Output the (X, Y) coordinate of the center of the cell containing the given text.  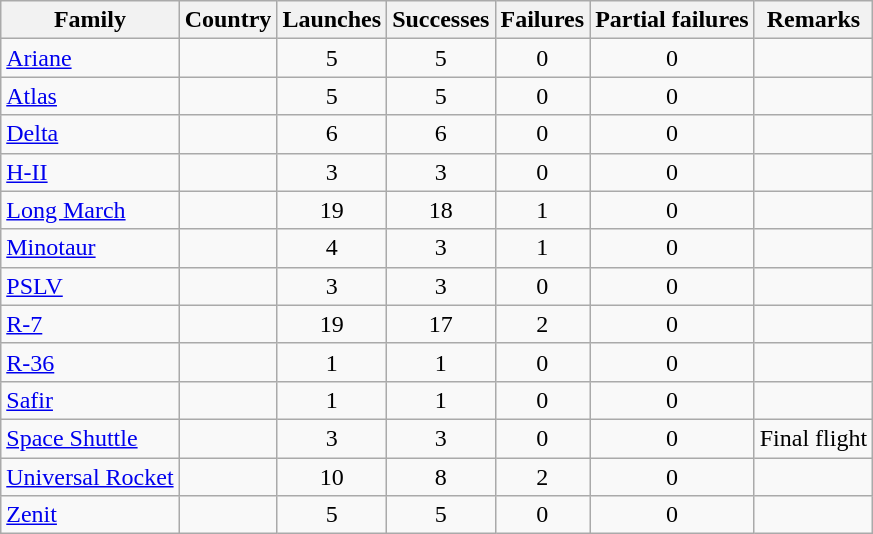
Space Shuttle (90, 438)
Zenit (90, 515)
Partial failures (672, 20)
Universal Rocket (90, 477)
R-36 (90, 362)
H-II (90, 172)
Delta (90, 134)
Ariane (90, 58)
4 (332, 248)
Safir (90, 400)
Minotaur (90, 248)
Remarks (813, 20)
Successes (441, 20)
Long March (90, 210)
Country (228, 20)
18 (441, 210)
Failures (542, 20)
PSLV (90, 286)
8 (441, 477)
17 (441, 324)
Atlas (90, 96)
Final flight (813, 438)
R-7 (90, 324)
Family (90, 20)
10 (332, 477)
Launches (332, 20)
